Pinpoint the cell where the given text exists, returning its [x, y] midpoint coordinate. 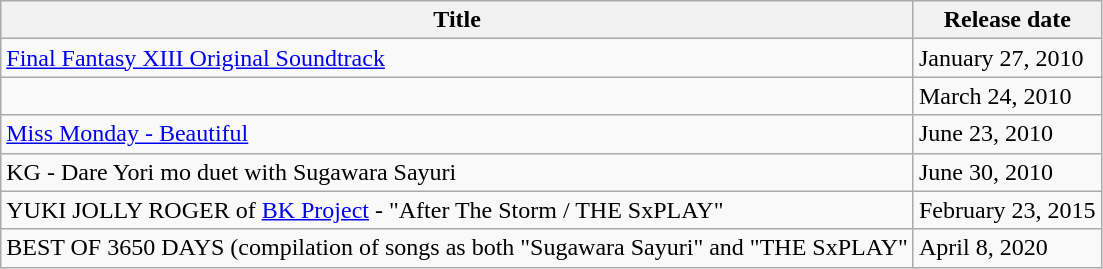
Miss Monday - Beautiful [458, 134]
January 27, 2010 [1007, 58]
Title [458, 20]
June 30, 2010 [1007, 172]
April 8, 2020 [1007, 248]
BEST OF 3650 DAYS (compilation of songs as both "Sugawara Sayuri" and "THE SxPLAY" [458, 248]
Final Fantasy XIII Original Soundtrack [458, 58]
February 23, 2015 [1007, 210]
March 24, 2010 [1007, 96]
June 23, 2010 [1007, 134]
Release date [1007, 20]
YUKI JOLLY ROGER of BK Project - "After The Storm / THE SxPLAY" [458, 210]
KG - Dare Yori mo duet with Sugawara Sayuri [458, 172]
